Output the (x, y) coordinate of the center of the cell containing the given text.  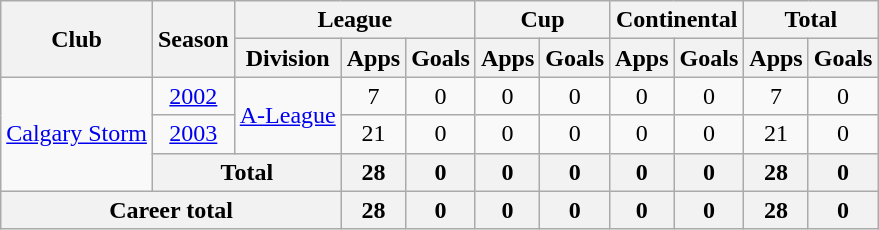
2003 (193, 134)
Division (288, 58)
Calgary Storm (77, 134)
2002 (193, 96)
Season (193, 39)
A-League (288, 115)
Cup (542, 20)
Career total (171, 210)
League (354, 20)
Club (77, 39)
Continental (677, 20)
